Pinpoint the cell where the given text exists, returning its (X, Y) midpoint coordinate. 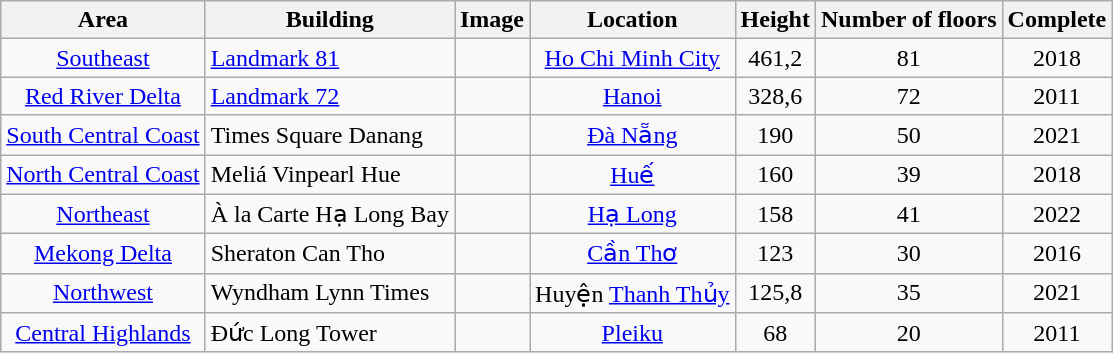
20 (908, 333)
Sheraton Can Tho (330, 254)
Northeast (103, 214)
Meliá Vinpearl Hue (330, 174)
68 (775, 333)
35 (908, 293)
50 (908, 135)
À la Carte Hạ Long Bay (330, 214)
Red River Delta (103, 96)
Complete (1057, 20)
Cần Thơ (633, 254)
2022 (1057, 214)
39 (908, 174)
81 (908, 58)
Huyện Thanh Thủy (633, 293)
Mekong Delta (103, 254)
41 (908, 214)
160 (775, 174)
North Central Coast (103, 174)
Image (492, 20)
2016 (1057, 254)
Height (775, 20)
Pleiku (633, 333)
Ho Chi Minh City (633, 58)
Hanoi (633, 96)
158 (775, 214)
Number of floors (908, 20)
125,8 (775, 293)
123 (775, 254)
Wyndham Lynn Times (330, 293)
Times Square Danang (330, 135)
461,2 (775, 58)
72 (908, 96)
Landmark 81 (330, 58)
Đà Nẵng (633, 135)
30 (908, 254)
Đức Long Tower (330, 333)
Location (633, 20)
Huế (633, 174)
328,6 (775, 96)
Landmark 72 (330, 96)
Central Highlands (103, 333)
Southeast (103, 58)
Building (330, 20)
Northwest (103, 293)
190 (775, 135)
Hạ Long (633, 214)
South Central Coast (103, 135)
Area (103, 20)
